Locate the cell with the specified text and output its (X, Y) center coordinate. 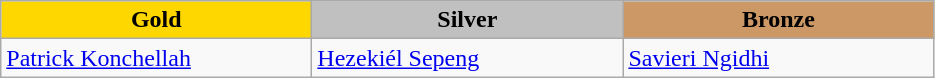
Silver (468, 20)
Patrick Konchellah (156, 58)
Savieri Ngidhi (778, 58)
Bronze (778, 20)
Hezekiél Sepeng (468, 58)
Gold (156, 20)
